Identify which cell holds the provided text, then report its [X, Y] central coordinate. 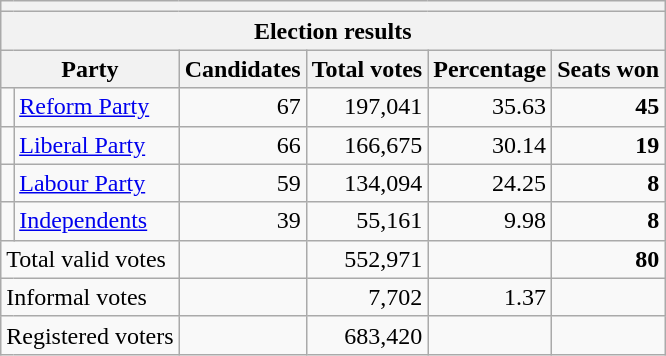
Candidates [242, 69]
59 [242, 183]
Total votes [367, 69]
7,702 [367, 297]
30.14 [490, 145]
134,094 [367, 183]
45 [608, 107]
Registered voters [90, 335]
Labour Party [96, 183]
66 [242, 145]
Percentage [490, 69]
67 [242, 107]
Total valid votes [90, 259]
166,675 [367, 145]
Seats won [608, 69]
9.98 [490, 221]
80 [608, 259]
552,971 [367, 259]
683,420 [367, 335]
Reform Party [96, 107]
19 [608, 145]
Election results [333, 31]
Party [90, 69]
197,041 [367, 107]
55,161 [367, 221]
1.37 [490, 297]
Liberal Party [96, 145]
Independents [96, 221]
39 [242, 221]
24.25 [490, 183]
Informal votes [90, 297]
35.63 [490, 107]
